From the cell containing the given text, extract its center point as (x, y) coordinate. 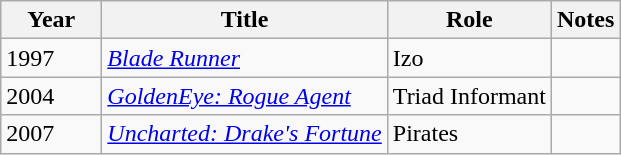
Triad Informant (469, 96)
Role (469, 20)
Year (52, 20)
1997 (52, 58)
Title (244, 20)
2004 (52, 96)
GoldenEye: Rogue Agent (244, 96)
Izo (469, 58)
Pirates (469, 134)
Uncharted: Drake's Fortune (244, 134)
2007 (52, 134)
Blade Runner (244, 58)
Notes (585, 20)
